From the cell containing the given text, extract its center point as [X, Y] coordinate. 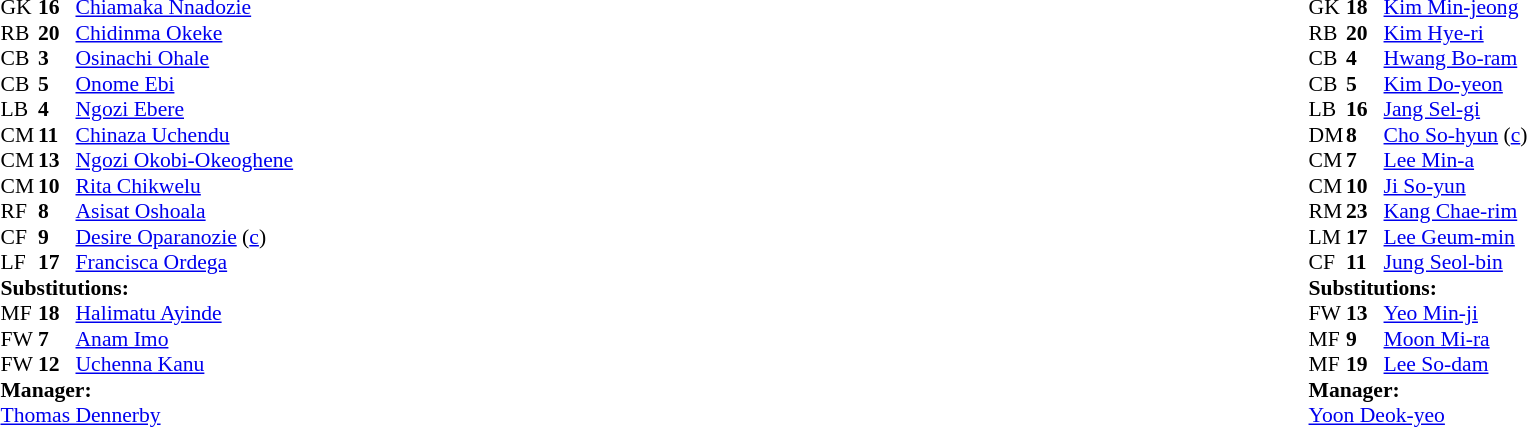
RF [19, 211]
Chinaza Uchendu [185, 135]
Ngozi Ebere [185, 109]
Francisca Ordega [185, 263]
Manager: [146, 390]
Asisat Oshoala [185, 211]
Halimatu Ayinde [185, 313]
LM [1328, 237]
16 [1365, 109]
Substitutions: [146, 288]
LF [19, 263]
Osinachi Ohale [185, 59]
Onome Ebi [185, 84]
DM [1328, 135]
Chidinma Okeke [185, 33]
Ngozi Okobi-Okeoghene [185, 161]
Rita Chikwelu [185, 186]
18 [57, 313]
3 [57, 59]
RM [1328, 211]
12 [57, 365]
23 [1365, 211]
Desire Oparanozie (c) [185, 237]
Anam Imo [185, 339]
19 [1365, 365]
Uchenna Kanu [185, 365]
